Return (X, Y) of the center of cell containing provided text 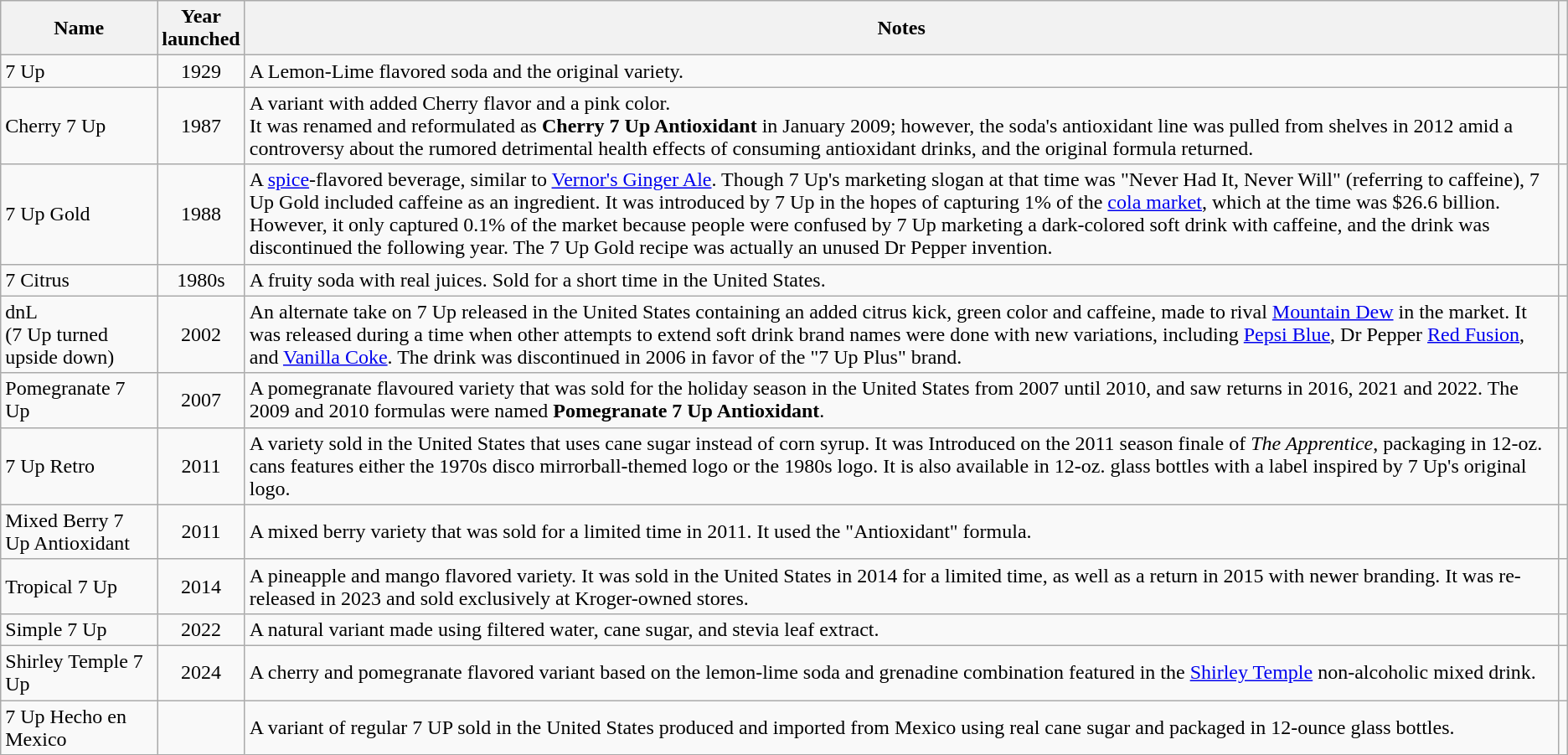
7 Up Hecho en Mexico (79, 727)
dnL(7 Up turned upside down) (79, 334)
Tropical 7 Up (79, 587)
2014 (201, 587)
Mixed Berry 7 Up Antioxidant (79, 531)
2007 (201, 401)
7 Up Retro (79, 466)
1988 (201, 215)
A mixed berry variety that was sold for a limited time in 2011. It used the "Antioxidant" formula. (901, 531)
A fruity soda with real juices. Sold for a short time in the United States. (901, 280)
Cherry 7 Up (79, 126)
1929 (201, 71)
Name (79, 28)
A variant of regular 7 UP sold in the United States produced and imported from Mexico using real cane sugar and packaged in 12-ounce glass bottles. (901, 727)
Simple 7 Up (79, 629)
7 Up (79, 71)
Notes (901, 28)
7 Up Gold (79, 215)
1980s (201, 280)
Pomegranate 7 Up (79, 401)
A Lemon-Lime flavored soda and the original variety. (901, 71)
7 Citrus (79, 280)
2024 (201, 672)
1987 (201, 126)
2002 (201, 334)
A natural variant made using filtered water, cane sugar, and stevia leaf extract. (901, 629)
Yearlaunched (201, 28)
2022 (201, 629)
Shirley Temple 7 Up (79, 672)
